From the cell containing the given text, extract its center point as (X, Y) coordinate. 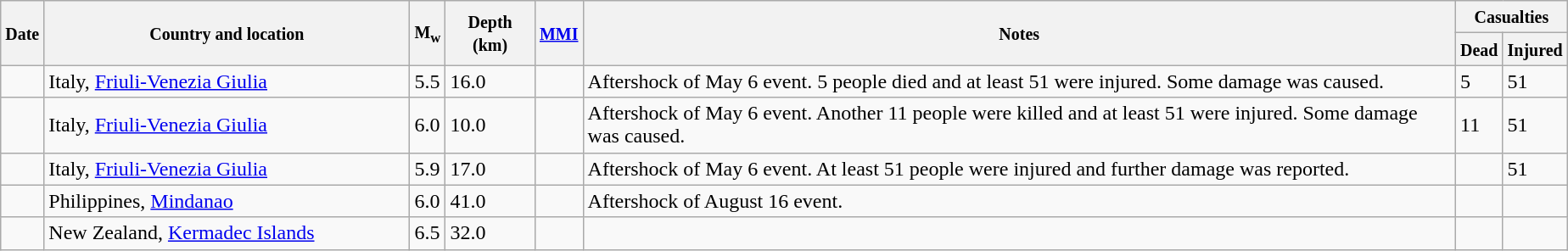
Aftershock of May 6 event. Another 11 people were killed and at least 51 were injured. Some damage was caused. (1019, 126)
11 (1479, 126)
16.0 (490, 81)
Aftershock of August 16 event. (1019, 201)
10.0 (490, 126)
Country and location (227, 33)
41.0 (490, 201)
Dead (1479, 49)
6.5 (428, 233)
New Zealand, Kermadec Islands (227, 233)
Injured (1535, 49)
Philippines, Mindanao (227, 201)
Aftershock of May 6 event. At least 51 people were injured and further damage was reported. (1019, 169)
5 (1479, 81)
Notes (1019, 33)
Date (22, 33)
MMI (558, 33)
Depth (km) (490, 33)
Aftershock of May 6 event. 5 people died and at least 51 were injured. Some damage was caused. (1019, 81)
5.9 (428, 169)
Mw (428, 33)
5.5 (428, 81)
Casualties (1511, 17)
17.0 (490, 169)
32.0 (490, 233)
